Return the (X, Y) coordinate for the center point of the cell that contains the specified text.  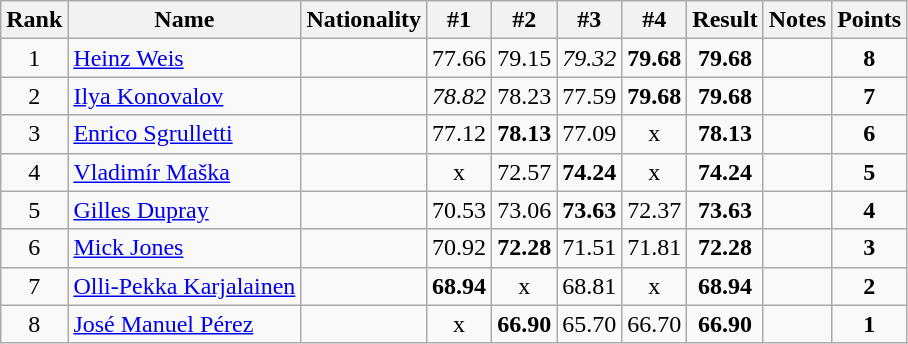
Rank (34, 20)
Mick Jones (184, 248)
Vladimír Maška (184, 172)
72.37 (654, 210)
78.82 (460, 96)
65.70 (590, 324)
70.92 (460, 248)
Notes (797, 20)
78.23 (524, 96)
Points (870, 20)
68.81 (590, 286)
77.09 (590, 134)
Heinz Weis (184, 58)
#1 (460, 20)
79.32 (590, 58)
Nationality (364, 20)
#4 (654, 20)
71.51 (590, 248)
#3 (590, 20)
73.06 (524, 210)
66.70 (654, 324)
77.59 (590, 96)
71.81 (654, 248)
Enrico Sgrulletti (184, 134)
77.12 (460, 134)
Gilles Dupray (184, 210)
70.53 (460, 210)
Ilya Konovalov (184, 96)
José Manuel Pérez (184, 324)
Result (725, 20)
#2 (524, 20)
72.57 (524, 172)
79.15 (524, 58)
Olli-Pekka Karjalainen (184, 286)
Name (184, 20)
77.66 (460, 58)
